Extract the (x, y) coordinate from the center of the cell holding the provided text.  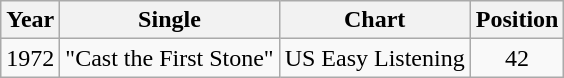
Position (517, 20)
Single (170, 20)
Year (30, 20)
US Easy Listening (374, 58)
1972 (30, 58)
"Cast the First Stone" (170, 58)
Chart (374, 20)
42 (517, 58)
